Return [X, Y] of the center of cell containing provided text 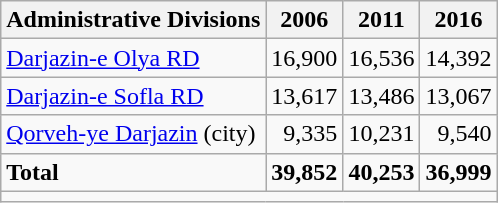
39,852 [304, 172]
10,231 [382, 134]
Total [134, 172]
16,900 [304, 58]
Darjazin-e Sofla RD [134, 96]
36,999 [458, 172]
13,617 [304, 96]
Darjazin-e Olya RD [134, 58]
9,335 [304, 134]
9,540 [458, 134]
16,536 [382, 58]
2016 [458, 20]
14,392 [458, 58]
2011 [382, 20]
40,253 [382, 172]
13,486 [382, 96]
Administrative Divisions [134, 20]
2006 [304, 20]
13,067 [458, 96]
Qorveh-ye Darjazin (city) [134, 134]
